Return [x, y] of the center of cell containing provided text 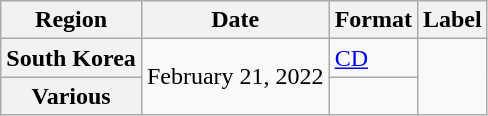
CD [373, 58]
Format [373, 20]
Region [72, 20]
South Korea [72, 58]
Date [235, 20]
Various [72, 96]
Label [452, 20]
February 21, 2022 [235, 77]
